From the cell containing the given text, extract its center point as [X, Y] coordinate. 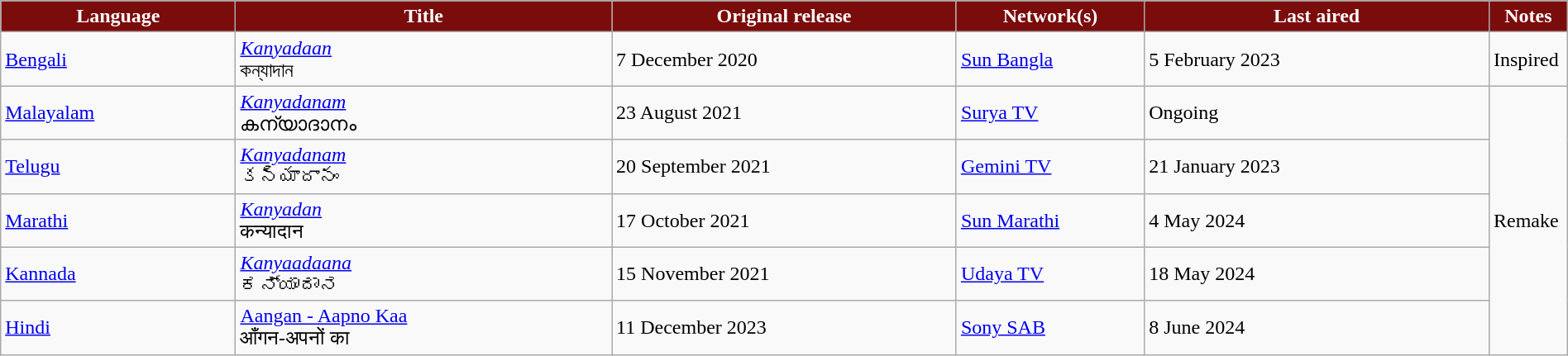
Malayalam [118, 112]
20 September 2021 [784, 167]
Title [423, 17]
Kanyadanam కన్యాదానం [423, 167]
Sony SAB [1050, 327]
Bengali [118, 59]
Aangan - Aapno Kaa आँगन-अपनों का [423, 327]
23 August 2021 [784, 112]
Kannada [118, 274]
Hindi [118, 327]
Notes [1528, 17]
Telugu [118, 167]
11 December 2023 [784, 327]
Sun Bangla [1050, 59]
4 May 2024 [1317, 220]
17 October 2021 [784, 220]
Kanyaadaana ಕನ್ಯಾದಾನ [423, 274]
Network(s) [1050, 17]
Sun Marathi [1050, 220]
Kanyadan कन्यादान [423, 220]
Ongoing [1317, 112]
5 February 2023 [1317, 59]
Kanyadanam കന്യാദാനം [423, 112]
Marathi [118, 220]
Last aired [1317, 17]
Gemini TV [1050, 167]
Inspired [1528, 59]
Kanyadaan কন্যাদান [423, 59]
18 May 2024 [1317, 274]
15 November 2021 [784, 274]
Original release [784, 17]
7 December 2020 [784, 59]
Surya TV [1050, 112]
Language [118, 17]
Udaya TV [1050, 274]
8 June 2024 [1317, 327]
21 January 2023 [1317, 167]
Remake [1528, 220]
